Return the (X, Y) coordinate for the center point of the cell that contains the specified text.  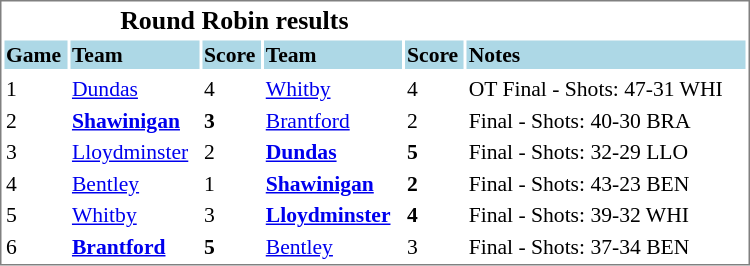
OT Final - Shots: 47-31 WHI (606, 89)
Final - Shots: 40-30 BRA (606, 120)
Final - Shots: 43-23 BEN (606, 184)
Final - Shots: 37-34 BEN (606, 246)
Final - Shots: 32-29 LLO (606, 152)
Final - Shots: 39-32 WHI (606, 215)
Round Robin results (234, 20)
Notes (606, 54)
6 (36, 246)
Game (36, 54)
